Output the [X, Y] coordinate of the center of the cell containing the given text.  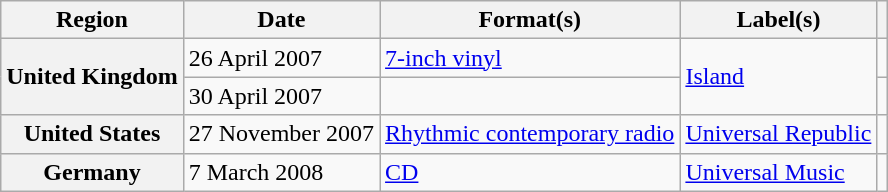
Island [778, 77]
United States [92, 134]
Rhythmic contemporary radio [530, 134]
30 April 2007 [281, 96]
Format(s) [530, 20]
Region [92, 20]
Germany [92, 172]
CD [530, 172]
7-inch vinyl [530, 58]
27 November 2007 [281, 134]
Universal Music [778, 172]
26 April 2007 [281, 58]
7 March 2008 [281, 172]
Date [281, 20]
Label(s) [778, 20]
Universal Republic [778, 134]
United Kingdom [92, 77]
